Find where the given text appears and provide that cell's center as [x, y] coordinate. 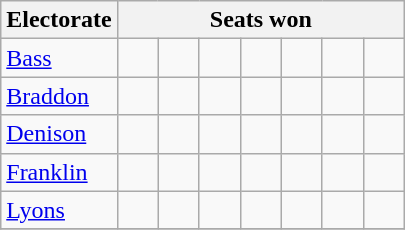
Seats won [260, 20]
Denison [59, 134]
Lyons [59, 210]
Braddon [59, 96]
Franklin [59, 172]
Electorate [59, 20]
Bass [59, 58]
